Return (X, Y) of the center of cell containing provided text 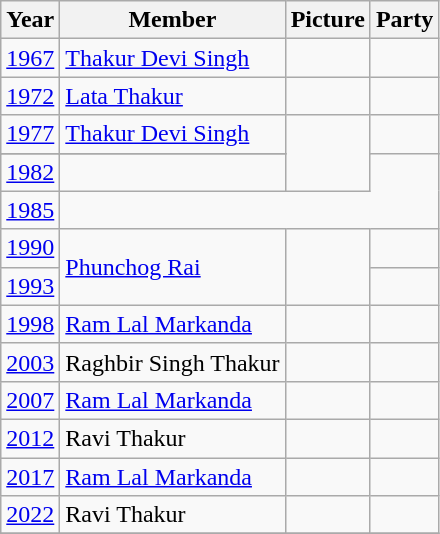
1972 (30, 96)
Year (30, 20)
1977 (30, 134)
2003 (30, 362)
Party (404, 20)
1967 (30, 58)
Member (172, 20)
Lata Thakur (172, 96)
Picture (328, 20)
1998 (30, 324)
2007 (30, 400)
1982 (30, 172)
Raghbir Singh Thakur (172, 362)
2017 (30, 477)
Phunchog Rai (172, 267)
1990 (30, 248)
1985 (30, 210)
1993 (30, 286)
2012 (30, 438)
2022 (30, 515)
